Determine the (X, Y) coordinate at the center of the cell enclosing the given text.  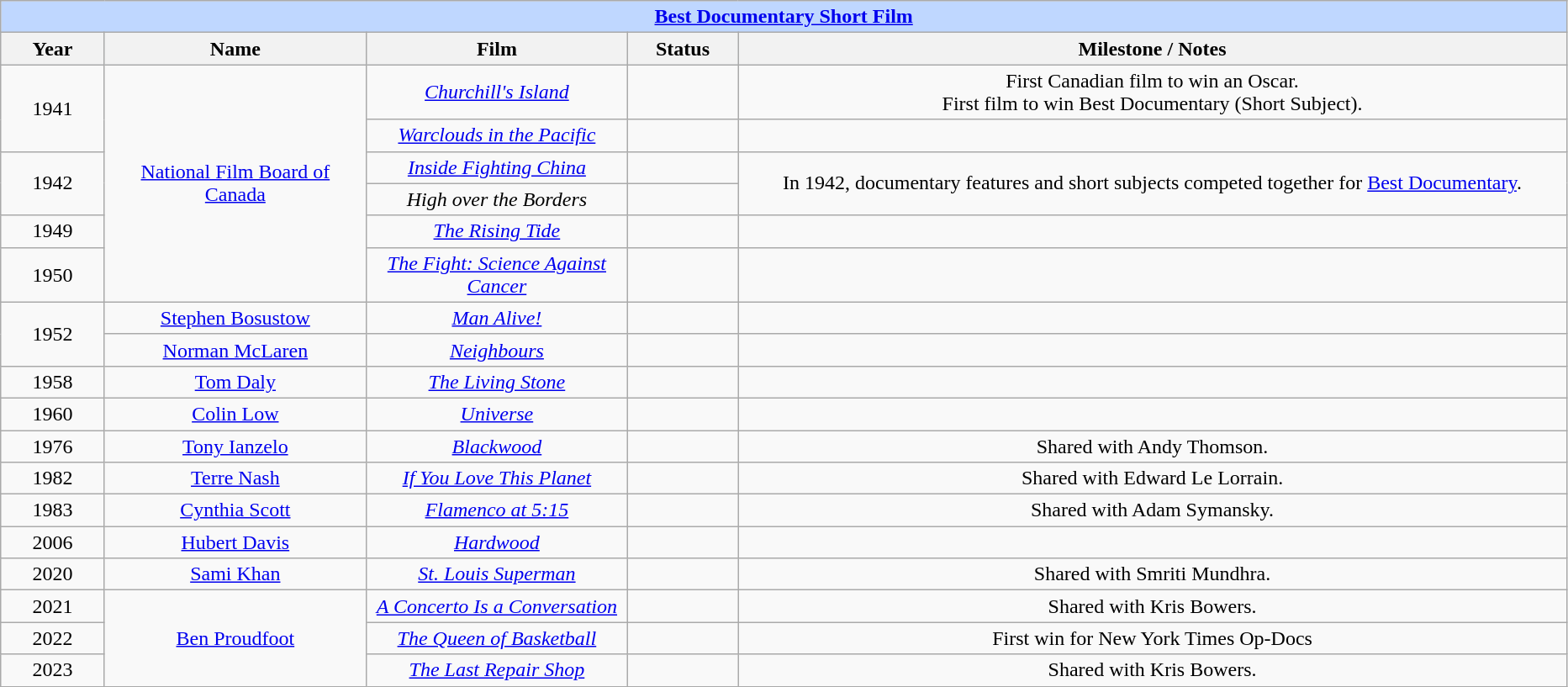
Milestone / Notes (1153, 49)
Terre Nash (235, 478)
Flamenco at 5:15 (496, 510)
Stephen Bosustow (235, 318)
Tony Ianzelo (235, 447)
High over the Borders (496, 199)
Man Alive! (496, 318)
Best Documentary Short Film (784, 17)
Blackwood (496, 447)
1952 (53, 334)
Universe (496, 414)
1949 (53, 231)
2022 (53, 638)
National Film Board of Canada (235, 183)
Shared with Andy Thomson. (1153, 447)
1941 (53, 108)
A Concerto Is a Conversation (496, 606)
Year (53, 49)
Norman McLaren (235, 350)
1983 (53, 510)
St. Louis Superman (496, 574)
1942 (53, 183)
Name (235, 49)
Warclouds in the Pacific (496, 135)
1960 (53, 414)
Tom Daly (235, 382)
In 1942, documentary features and short subjects competed together for Best Documentary. (1153, 183)
Shared with Adam Symansky. (1153, 510)
Shared with Edward Le Lorrain. (1153, 478)
Shared with Smriti Mundhra. (1153, 574)
Film (496, 49)
The Living Stone (496, 382)
The Rising Tide (496, 231)
1950 (53, 274)
Hubert Davis (235, 542)
Sami Khan (235, 574)
First Canadian film to win an Oscar.First film to win Best Documentary (Short Subject). (1153, 92)
If You Love This Planet (496, 478)
1982 (53, 478)
Hardwood (496, 542)
Cynthia Scott (235, 510)
Ben Proudfoot (235, 638)
The Fight: Science Against Cancer (496, 274)
1976 (53, 447)
2021 (53, 606)
The Last Repair Shop (496, 670)
The Queen of Basketball (496, 638)
Colin Low (235, 414)
Status (683, 49)
Churchill's Island (496, 92)
2006 (53, 542)
1958 (53, 382)
2023 (53, 670)
First win for New York Times Op-Docs (1153, 638)
Inside Fighting China (496, 167)
Neighbours (496, 350)
2020 (53, 574)
